For the text-containing cell, return its midpoint in (x, y) coordinate format. 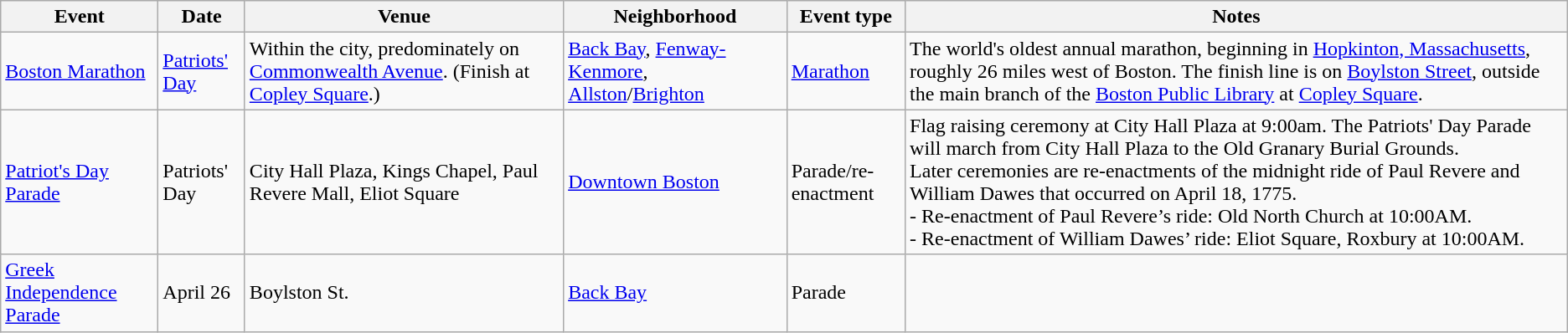
Back Bay, Fenway-Kenmore, Allston/Brighton (675, 71)
Within the city, predominately on Commonwealth Avenue. (Finish at Copley Square.) (404, 71)
Event type (846, 17)
Parade/re-enactment (846, 182)
Downtown Boston (675, 182)
Greek Independence Parade (80, 293)
Notes (1236, 17)
Venue (404, 17)
Marathon (846, 71)
Event (80, 17)
Back Bay (675, 293)
Date (202, 17)
April 26 (202, 293)
Neighborhood (675, 17)
City Hall Plaza, Kings Chapel, Paul Revere Mall, Eliot Square (404, 182)
Boston Marathon (80, 71)
Parade (846, 293)
Boylston St. (404, 293)
Patriot's Day Parade (80, 182)
